Provide the [x, y] coordinate of the cell's center where the given text is located.  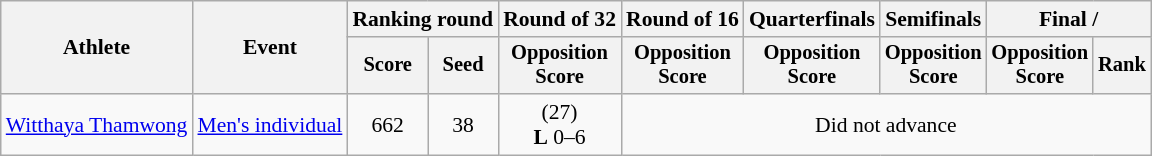
Semifinals [934, 19]
Event [270, 48]
Final / [1069, 19]
Ranking round [422, 19]
Rank [1122, 66]
Witthaya Thamwong [97, 124]
Quarterfinals [812, 19]
38 [463, 124]
662 [388, 124]
Score [388, 66]
Seed [463, 66]
Did not advance [886, 124]
Men's individual [270, 124]
Athlete [97, 48]
Round of 32 [560, 19]
(27)L 0–6 [560, 124]
Round of 16 [682, 19]
